Find where the given text appears and provide that cell's center as [x, y] coordinate. 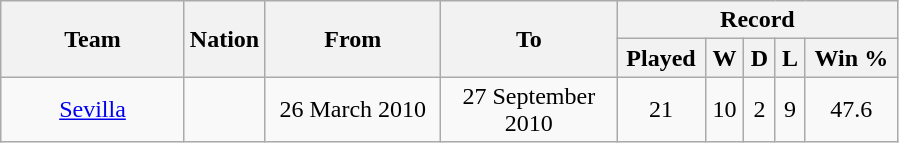
From [353, 39]
Nation [224, 39]
Win % [852, 58]
21 [661, 110]
47.6 [852, 110]
2 [760, 110]
10 [724, 110]
Team [93, 39]
Record [758, 20]
W [724, 58]
Played [661, 58]
To [529, 39]
L [790, 58]
27 September 2010 [529, 110]
D [760, 58]
Sevilla [93, 110]
9 [790, 110]
26 March 2010 [353, 110]
